Identify which cell holds the provided text, then report its [x, y] central coordinate. 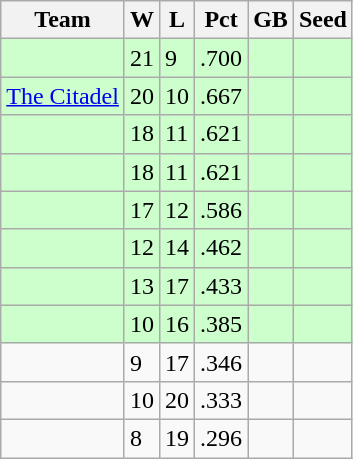
The Citadel [63, 96]
.586 [222, 210]
21 [142, 58]
Seed [322, 20]
19 [178, 438]
Team [63, 20]
16 [178, 324]
.462 [222, 248]
14 [178, 248]
.433 [222, 286]
.700 [222, 58]
.385 [222, 324]
W [142, 20]
8 [142, 438]
GB [271, 20]
.333 [222, 400]
13 [142, 286]
.346 [222, 362]
Pct [222, 20]
L [178, 20]
.296 [222, 438]
.667 [222, 96]
